Output the (X, Y) coordinate of the center of the cell containing the given text.  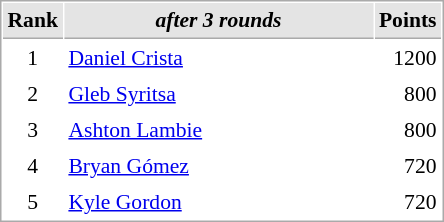
Kyle Gordon (218, 201)
1 (32, 57)
1200 (408, 57)
4 (32, 165)
Gleb Syritsa (218, 93)
Rank (32, 21)
5 (32, 201)
2 (32, 93)
Ashton Lambie (218, 129)
3 (32, 129)
Bryan Gómez (218, 165)
after 3 rounds (218, 21)
Daniel Crista (218, 57)
Points (408, 21)
